Determine the (X, Y) coordinate at the center of the cell enclosing the given text.  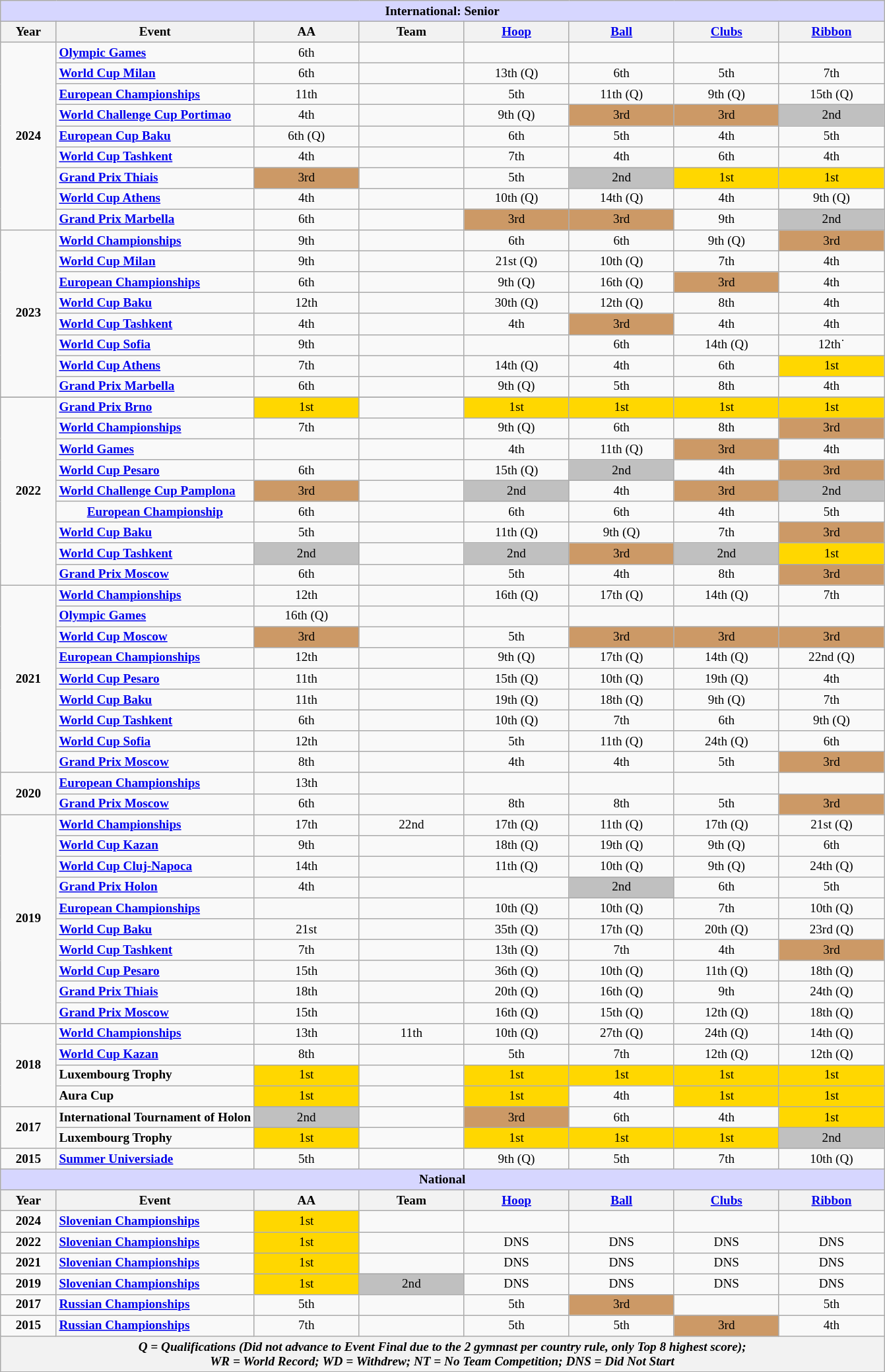
12th˙ (832, 345)
World Games (155, 449)
International: Senior (442, 11)
World Challenge Cup Portimao (155, 115)
6th (Q) (306, 136)
World Cup Cluj-Napoca (155, 867)
17th (306, 825)
National (442, 1179)
22nd (412, 825)
World Challenge Cup Pamplona (155, 491)
36th (Q) (516, 971)
Grand Prix Holon (155, 887)
Grand Prix Brno (155, 408)
35th (Q) (516, 929)
30th (Q) (516, 303)
Summer Universiade (155, 1159)
2020 (28, 793)
23rd (Q) (832, 929)
Aura Cup (155, 1096)
22nd (Q) (832, 658)
European Championship (155, 512)
21st (306, 929)
27th (Q) (622, 1034)
2023 (28, 314)
International Tournament of Holon (155, 1117)
World Cup Moscow (155, 637)
European Cup Baku (155, 136)
18th (306, 992)
14th (306, 867)
2018 (28, 1065)
